For the text-containing cell, return its midpoint in (X, Y) coordinate format. 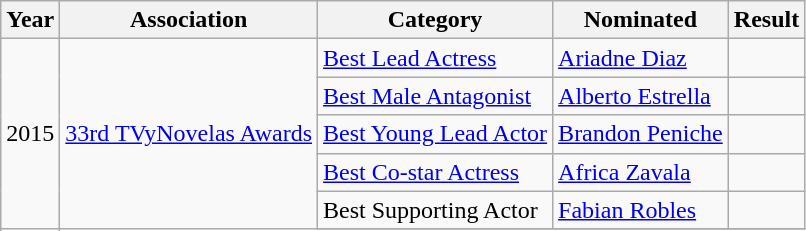
Year (30, 20)
Best Supporting Actor (436, 210)
Category (436, 20)
Result (766, 20)
Association (189, 20)
Nominated (641, 20)
Best Male Antagonist (436, 96)
Brandon Peniche (641, 134)
Best Co-star Actress (436, 172)
Fabian Robles (641, 210)
Alberto Estrella (641, 96)
Best Lead Actress (436, 58)
Ariadne Diaz (641, 58)
33rd TVyNovelas Awards (189, 134)
2015 (30, 134)
Best Young Lead Actor (436, 134)
Africa Zavala (641, 172)
